Return [X, Y] of the center of cell containing provided text 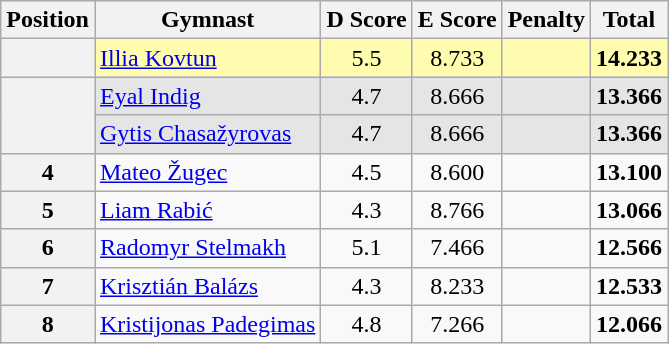
7.266 [457, 324]
5 [48, 210]
8.233 [457, 286]
D Score [366, 20]
8.600 [457, 172]
7 [48, 286]
12.066 [628, 324]
Eyal Indig [207, 96]
12.533 [628, 286]
6 [48, 248]
4 [48, 172]
13.066 [628, 210]
Mateo Žugec [207, 172]
8.733 [457, 58]
Kristijonas Padegimas [207, 324]
Radomyr Stelmakh [207, 248]
8.766 [457, 210]
Illia Kovtun [207, 58]
Penalty [546, 20]
5.5 [366, 58]
E Score [457, 20]
Position [48, 20]
12.566 [628, 248]
Krisztián Balázs [207, 286]
Liam Rabić [207, 210]
4.5 [366, 172]
Total [628, 20]
Gytis Chasažyrovas [207, 134]
Gymnast [207, 20]
14.233 [628, 58]
8 [48, 324]
13.100 [628, 172]
4.8 [366, 324]
5.1 [366, 248]
7.466 [457, 248]
